Extract the [x, y] coordinate from the center of the cell holding the provided text.  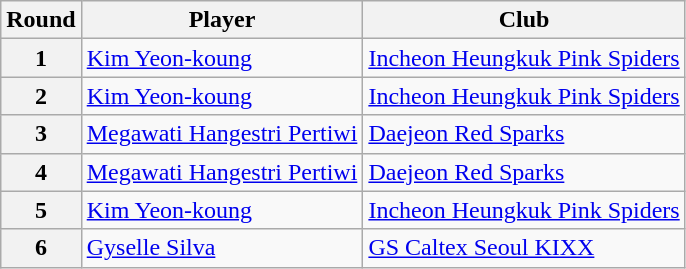
Club [524, 20]
Round [41, 20]
6 [41, 248]
5 [41, 210]
GS Caltex Seoul KIXX [524, 248]
Gyselle Silva [222, 248]
4 [41, 172]
2 [41, 96]
1 [41, 58]
3 [41, 134]
Player [222, 20]
